Determine the (X, Y) coordinate at the center of the cell enclosing the given text.  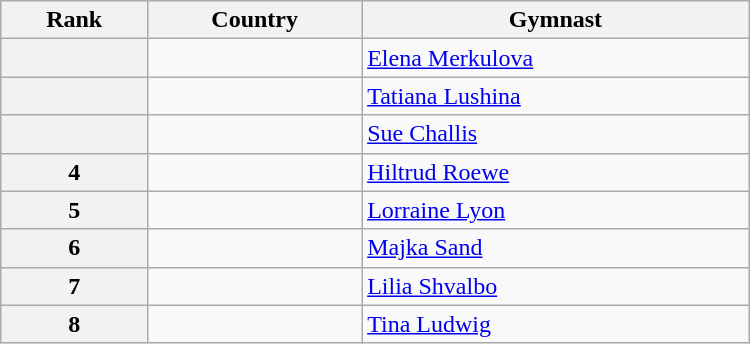
Tatiana Lushina (556, 96)
6 (74, 248)
Tina Ludwig (556, 324)
Lorraine Lyon (556, 210)
Country (255, 20)
Hiltrud Roewe (556, 172)
4 (74, 172)
Elena Merkulova (556, 58)
Gymnast (556, 20)
7 (74, 286)
8 (74, 324)
Lilia Shvalbo (556, 286)
5 (74, 210)
Majka Sand (556, 248)
Sue Challis (556, 134)
Rank (74, 20)
